Locate the cell with the specified text and output its (X, Y) center coordinate. 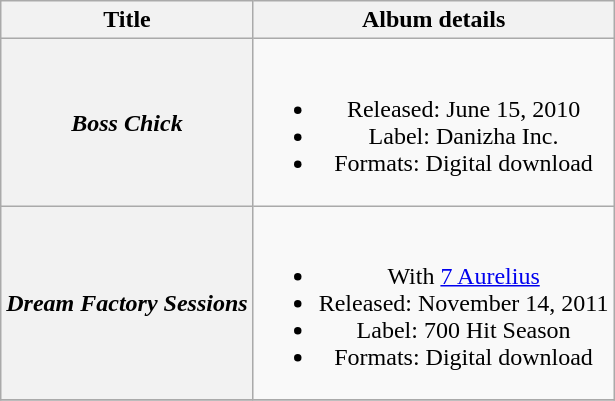
Dream Factory Sessions (127, 303)
Released: June 15, 2010Label: Danizha Inc.Formats: Digital download (434, 122)
Boss Chick (127, 122)
Title (127, 20)
With 7 AureliusReleased: November 14, 2011Label: 700 Hit SeasonFormats: Digital download (434, 303)
Album details (434, 20)
